Capture the cell that displays the provided text and extract its (X, Y) central coordinate. 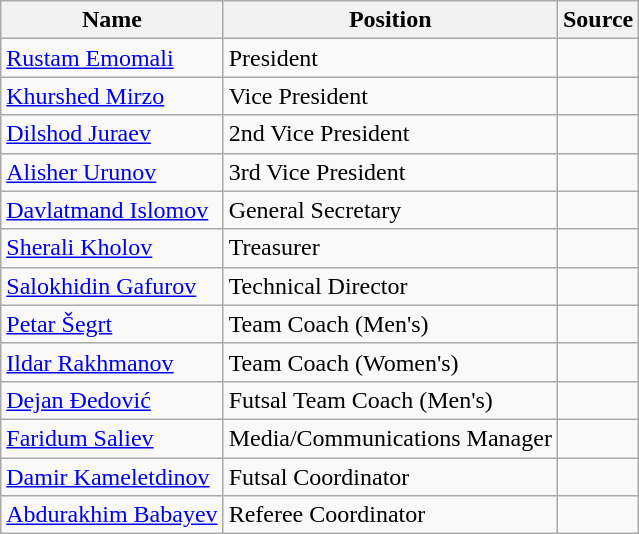
Rustam Emomali (112, 58)
Futsal Coordinator (390, 477)
Abdurakhim Babayev (112, 515)
2nd Vice President (390, 134)
Team Coach (Women's) (390, 362)
Sherali Kholov (112, 248)
Alisher Urunov (112, 172)
Team Coach (Men's) (390, 324)
Dejan Đedović (112, 400)
Petar Šegrt (112, 324)
Position (390, 20)
Salokhidin Gafurov (112, 286)
Treasurer (390, 248)
Faridum Saliev (112, 438)
Media/Communications Manager (390, 438)
President (390, 58)
Source (598, 20)
Technical Director (390, 286)
Futsal Team Coach (Men's) (390, 400)
Referee Coordinator (390, 515)
Khurshed Mirzo (112, 96)
General Secretary (390, 210)
Name (112, 20)
Damir Kameletdinov (112, 477)
3rd Vice President (390, 172)
Ildar Rakhmanov (112, 362)
Vice President (390, 96)
Dilshod Juraev (112, 134)
Davlatmand Islomov (112, 210)
